Find where the given text appears and provide that cell's center as (x, y) coordinate. 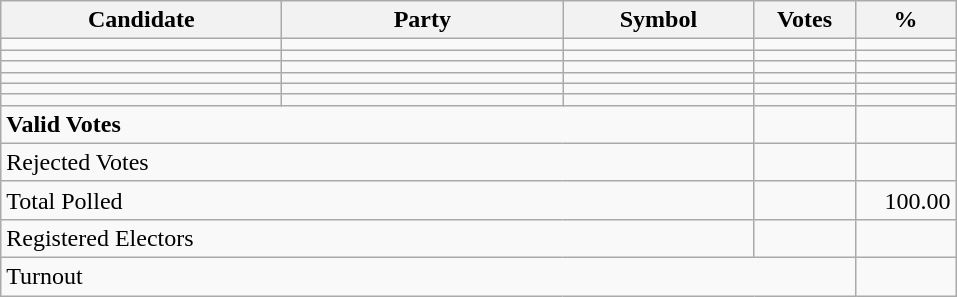
Party (422, 20)
100.00 (906, 200)
Valid Votes (378, 124)
Registered Electors (378, 238)
Rejected Votes (378, 162)
Votes (804, 20)
% (906, 20)
Turnout (428, 276)
Candidate (142, 20)
Symbol (658, 20)
Total Polled (378, 200)
